Provide the [x, y] coordinate of the cell's center where the given text is located.  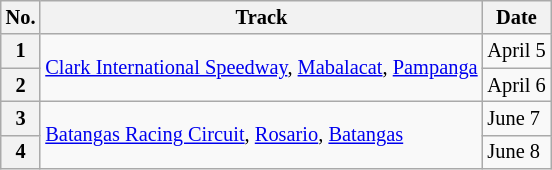
4 [21, 152]
No. [21, 17]
Date [517, 17]
June 8 [517, 152]
Batangas Racing Circuit, Rosario, Batangas [261, 134]
1 [21, 51]
April 6 [517, 85]
June 7 [517, 118]
2 [21, 85]
Track [261, 17]
Clark International Speedway, Mabalacat, Pampanga [261, 68]
3 [21, 118]
April 5 [517, 51]
